Identify which cell holds the provided text, then report its (x, y) central coordinate. 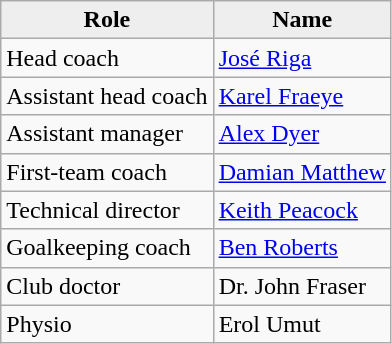
Dr. John Fraser (302, 286)
Name (302, 20)
First-team coach (107, 172)
Role (107, 20)
Keith Peacock (302, 210)
Damian Matthew (302, 172)
Alex Dyer (302, 134)
Club doctor (107, 286)
Karel Fraeye (302, 96)
José Riga (302, 58)
Erol Umut (302, 324)
Assistant manager (107, 134)
Technical director (107, 210)
Physio (107, 324)
Assistant head coach (107, 96)
Ben Roberts (302, 248)
Head coach (107, 58)
Goalkeeping coach (107, 248)
